Scan for the cell matching the given text and deliver its (x, y) coordinate at center. 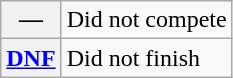
Did not finish (146, 58)
Did not compete (146, 20)
— (31, 20)
DNF (31, 58)
